Detect which cell encompasses the target text, then output its (x, y) center coordinate. 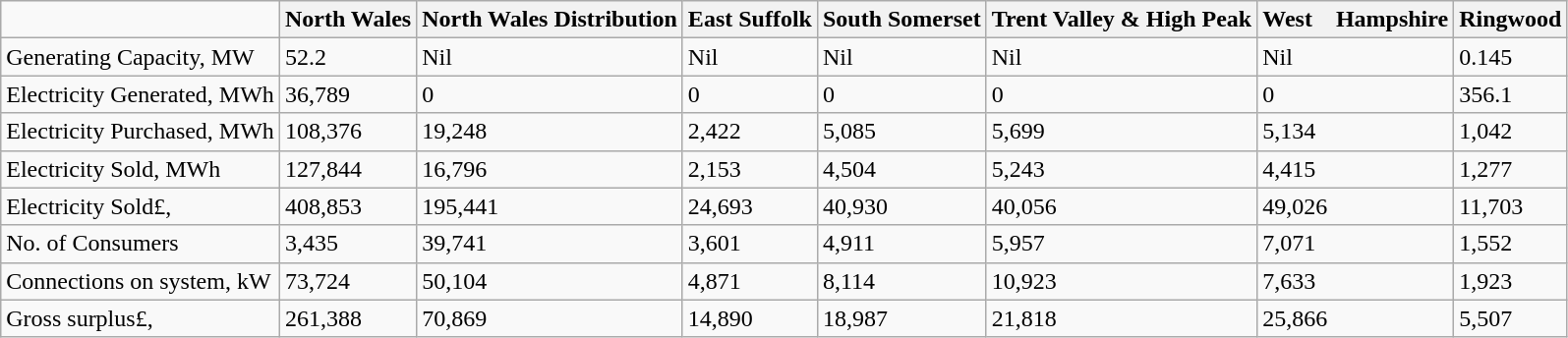
36,789 (348, 94)
0.145 (1510, 57)
Electricity Sold£, (141, 206)
Electricity Purchased, MWh (141, 132)
5,134 (1356, 132)
52.2 (348, 57)
356.1 (1510, 94)
Trent Valley & High Peak (1122, 20)
19,248 (551, 132)
2,422 (749, 132)
5,507 (1510, 318)
108,376 (348, 132)
2,153 (749, 169)
North Wales (348, 20)
3,435 (348, 244)
50,104 (551, 281)
40,056 (1122, 206)
11,703 (1510, 206)
49,026 (1356, 206)
5,085 (901, 132)
40,930 (901, 206)
East Suffolk (749, 20)
No. of Consumers (141, 244)
1,552 (1510, 244)
1,042 (1510, 132)
7,633 (1356, 281)
5,957 (1122, 244)
18,987 (901, 318)
16,796 (551, 169)
Ringwood (1510, 20)
Generating Capacity, MW (141, 57)
Gross surplus£, (141, 318)
70,869 (551, 318)
West Hampshire (1356, 20)
Connections on system, kW (141, 281)
Electricity Sold, MWh (141, 169)
1,923 (1510, 281)
5,699 (1122, 132)
195,441 (551, 206)
73,724 (348, 281)
21,818 (1122, 318)
North Wales Distribution (551, 20)
8,114 (901, 281)
4,415 (1356, 169)
408,853 (348, 206)
4,504 (901, 169)
10,923 (1122, 281)
3,601 (749, 244)
24,693 (749, 206)
5,243 (1122, 169)
4,911 (901, 244)
South Somerset (901, 20)
1,277 (1510, 169)
261,388 (348, 318)
127,844 (348, 169)
39,741 (551, 244)
Electricity Generated, MWh (141, 94)
7,071 (1356, 244)
4,871 (749, 281)
25,866 (1356, 318)
14,890 (749, 318)
